Determine the (x, y) coordinate at the center of the cell enclosing the given text.  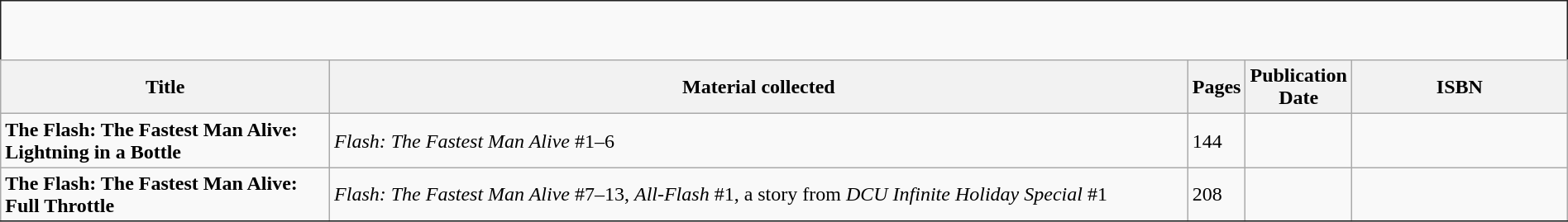
The Flash: The Fastest Man Alive: Lightning in a Bottle (165, 140)
Flash: The Fastest Man Alive #1–6 (759, 140)
Publication Date (1298, 87)
The Flash: The Fastest Man Alive: Full Throttle (165, 195)
144 (1217, 140)
Pages (1217, 87)
Material collected (759, 87)
Title (165, 87)
ISBN (1459, 87)
Flash: The Fastest Man Alive #7–13, All-Flash #1, a story from DCU Infinite Holiday Special #1 (759, 195)
208 (1217, 195)
